Capture the cell that displays the provided text and extract its [x, y] central coordinate. 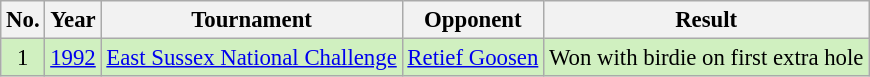
Year [73, 20]
Retief Goosen [473, 58]
Opponent [473, 20]
Won with birdie on first extra hole [706, 58]
Result [706, 20]
East Sussex National Challenge [252, 58]
1 [23, 58]
No. [23, 20]
1992 [73, 58]
Tournament [252, 20]
